Provide the (X, Y) coordinate of the cell's center where the given text is located.  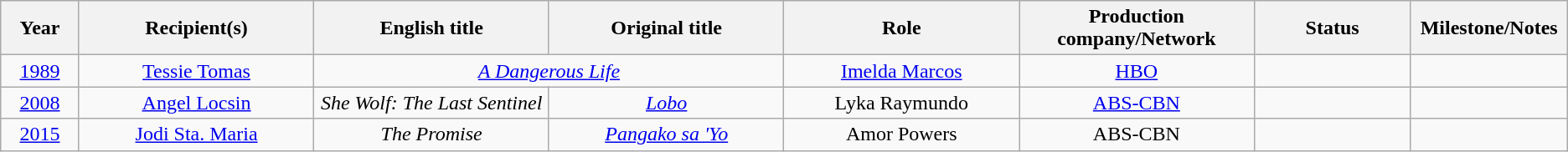
English title (432, 28)
Tessie Tomas (196, 71)
Production company/Network (1137, 28)
2015 (40, 134)
Imelda Marcos (901, 71)
Pangako sa 'Yo (667, 134)
She Wolf: The Last Sentinel (432, 103)
The Promise (432, 134)
Amor Powers (901, 134)
Milestone/Notes (1489, 28)
HBO (1137, 71)
Status (1332, 28)
Role (901, 28)
1989 (40, 71)
Recipient(s) (196, 28)
Year (40, 28)
2008 (40, 103)
Original title (667, 28)
Angel Locsin (196, 103)
A Dangerous Life (549, 71)
Lyka Raymundo (901, 103)
Jodi Sta. Maria (196, 134)
Lobo (667, 103)
